Find where the given text appears and provide that cell's center as [X, Y] coordinate. 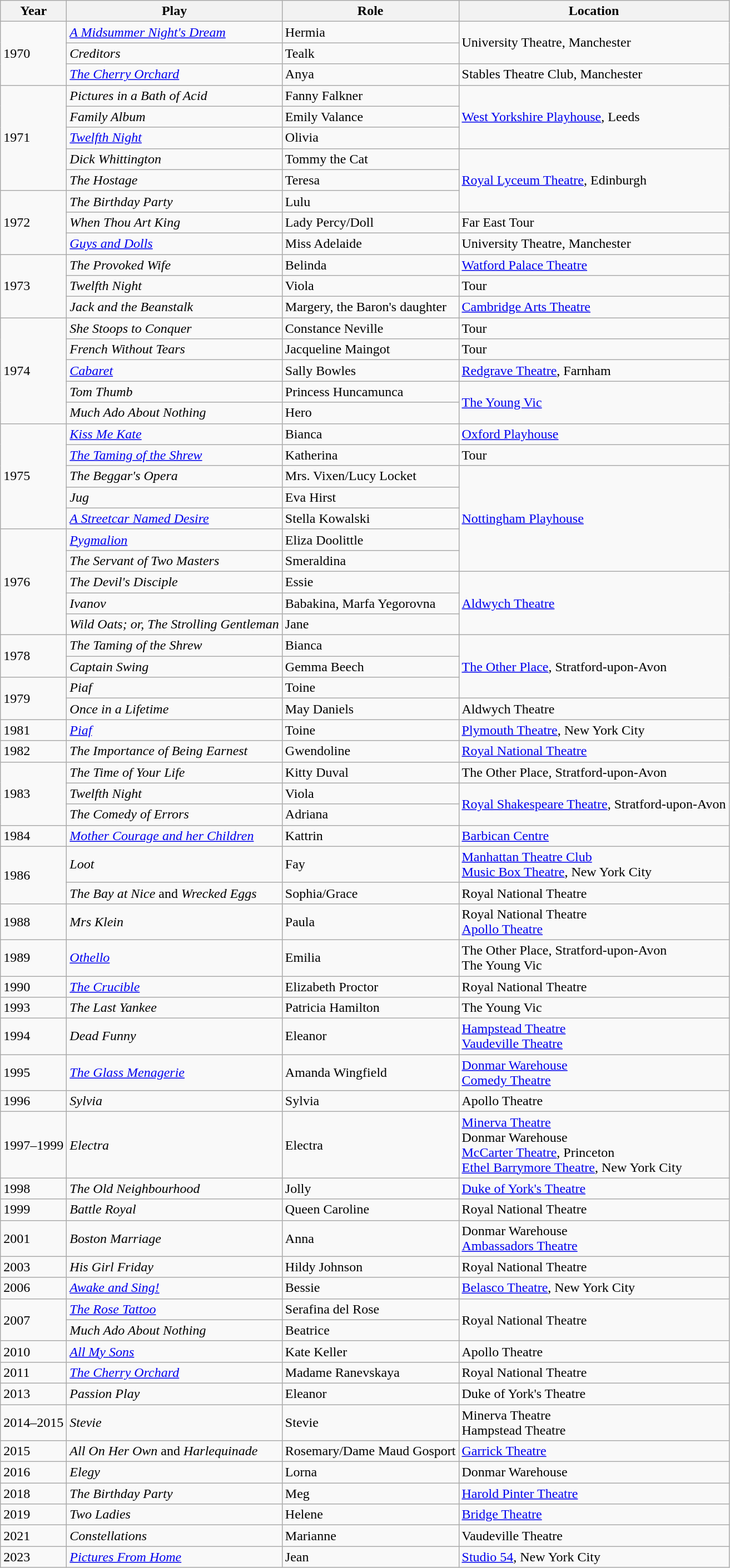
Belasco Theatre, New York City [594, 1288]
Serafina del Rose [370, 1309]
Once in a Lifetime [175, 709]
Kiss Me Kate [175, 434]
Othello [175, 958]
Hampstead TheatreVaudeville Theatre [594, 1037]
Beatrice [370, 1330]
Meg [370, 1494]
Royal National TheatreApollo Theatre [594, 921]
Hero [370, 413]
Minerva TheatreDonmar WarehouseMcCarter Theatre, PrincetonEthel Barrymore Theatre, New York City [594, 1145]
The Rose Tattoo [175, 1309]
Hermia [370, 32]
Smeraldina [370, 561]
Tealk [370, 53]
2001 [33, 1238]
2007 [33, 1320]
Plymouth Theatre, New York City [594, 730]
Stella Kowalski [370, 518]
Sophia/Grace [370, 893]
Role [370, 11]
Gemma Beech [370, 667]
Cabaret [175, 371]
2021 [33, 1536]
1997–1999 [33, 1145]
1972 [33, 222]
Bridge Theatre [594, 1515]
Tom Thumb [175, 392]
The Other Place, Stratford-upon-AvonThe Young Vic [594, 958]
1993 [33, 1008]
Jane [370, 625]
Barbican Centre [594, 836]
The Provoked Wife [175, 265]
The Crucible [175, 986]
The Glass Menagerie [175, 1072]
Royal Lyceum Theatre, Edinburgh [594, 180]
The Devil's Disciple [175, 582]
May Daniels [370, 709]
Marianne [370, 1536]
Margery, the Baron's daughter [370, 307]
Nottingham Playhouse [594, 518]
Olivia [370, 138]
Battle Royal [175, 1210]
Lady Percy/Doll [370, 222]
Belinda [370, 265]
Mrs. Vixen/Lucy Locket [370, 476]
2019 [33, 1515]
Stables Theatre Club, Manchester [594, 74]
Emily Valance [370, 117]
1981 [33, 730]
1971 [33, 138]
1979 [33, 698]
Harold Pinter Theatre [594, 1494]
Studio 54, New York City [594, 1557]
Two Ladies [175, 1515]
Pygmalion [175, 540]
Emilia [370, 958]
1982 [33, 751]
2016 [33, 1472]
A Midsummer Night's Dream [175, 32]
Manhattan Theatre ClubMusic Box Theatre, New York City [594, 865]
The Servant of Two Masters [175, 561]
Rosemary/Dame Maud Gosport [370, 1451]
2013 [33, 1394]
The Hostage [175, 180]
Jean [370, 1557]
1998 [33, 1189]
Ivanov [175, 603]
1989 [33, 958]
Anya [370, 74]
Tommy the Cat [370, 159]
Captain Swing [175, 667]
Mother Courage and her Children [175, 836]
Oxford Playhouse [594, 434]
1976 [33, 582]
Paula [370, 921]
Queen Caroline [370, 1210]
Garrick Theatre [594, 1451]
Constellations [175, 1536]
1996 [33, 1101]
Dead Funny [175, 1037]
Babakina, Marfa Yegorovna [370, 603]
Wild Oats; or, The Strolling Gentleman [175, 625]
She Stoops to Conquer [175, 328]
1984 [33, 836]
2018 [33, 1494]
Madame Ranevskaya [370, 1372]
1970 [33, 53]
Pictures From Home [175, 1557]
Mrs Klein [175, 921]
Dick Whittington [175, 159]
1983 [33, 793]
Location [594, 11]
All My Sons [175, 1351]
The Beggar's Opera [175, 476]
His Girl Friday [175, 1267]
1974 [33, 371]
Teresa [370, 180]
Patricia Hamilton [370, 1008]
1994 [33, 1037]
Eliza Doolittle [370, 540]
All On Her Own and Harlequinade [175, 1451]
Constance Neville [370, 328]
Guys and Dolls [175, 243]
Lulu [370, 201]
2011 [33, 1372]
Cambridge Arts Theatre [594, 307]
Elegy [175, 1472]
Donmar Warehouse [594, 1472]
Lorna [370, 1472]
Watford Palace Theatre [594, 265]
The Time of Your Life [175, 772]
Fanny Falkner [370, 96]
Jolly [370, 1189]
Katherina [370, 455]
Donmar WarehouseComedy Theatre [594, 1072]
2006 [33, 1288]
When Thou Art King [175, 222]
1978 [33, 656]
Boston Marriage [175, 1238]
1990 [33, 986]
Creditors [175, 53]
The Importance of Being Earnest [175, 751]
Passion Play [175, 1394]
Jug [175, 497]
1995 [33, 1072]
2023 [33, 1557]
1975 [33, 476]
1999 [33, 1210]
2003 [33, 1267]
Jacqueline Maingot [370, 349]
1973 [33, 286]
Hildy Johnson [370, 1267]
Eva Hirst [370, 497]
Adriana [370, 815]
Sally Bowles [370, 371]
French Without Tears [175, 349]
Play [175, 11]
1988 [33, 921]
Gwendoline [370, 751]
Family Album [175, 117]
Kattrin [370, 836]
Year [33, 11]
Miss Adelaide [370, 243]
Fay [370, 865]
The Bay at Nice and Wrecked Eggs [175, 893]
Elizabeth Proctor [370, 986]
The Last Yankee [175, 1008]
Anna [370, 1238]
Bessie [370, 1288]
Vaudeville Theatre [594, 1536]
Jack and the Beanstalk [175, 307]
Loot [175, 865]
Kitty Duval [370, 772]
Far East Tour [594, 222]
Minerva TheatreHampstead Theatre [594, 1422]
The Comedy of Errors [175, 815]
Amanda Wingfield [370, 1072]
Helene [370, 1515]
A Streetcar Named Desire [175, 518]
Awake and Sing! [175, 1288]
Pictures in a Bath of Acid [175, 96]
2014–2015 [33, 1422]
Essie [370, 582]
2010 [33, 1351]
The Old Neighbourhood [175, 1189]
West Yorkshire Playhouse, Leeds [594, 117]
Kate Keller [370, 1351]
Royal Shakespeare Theatre, Stratford-upon-Avon [594, 804]
Donmar WarehouseAmbassadors Theatre [594, 1238]
Princess Huncamunca [370, 392]
Redgrave Theatre, Farnham [594, 371]
2015 [33, 1451]
1986 [33, 875]
